Return [X, Y] of the center of cell containing provided text 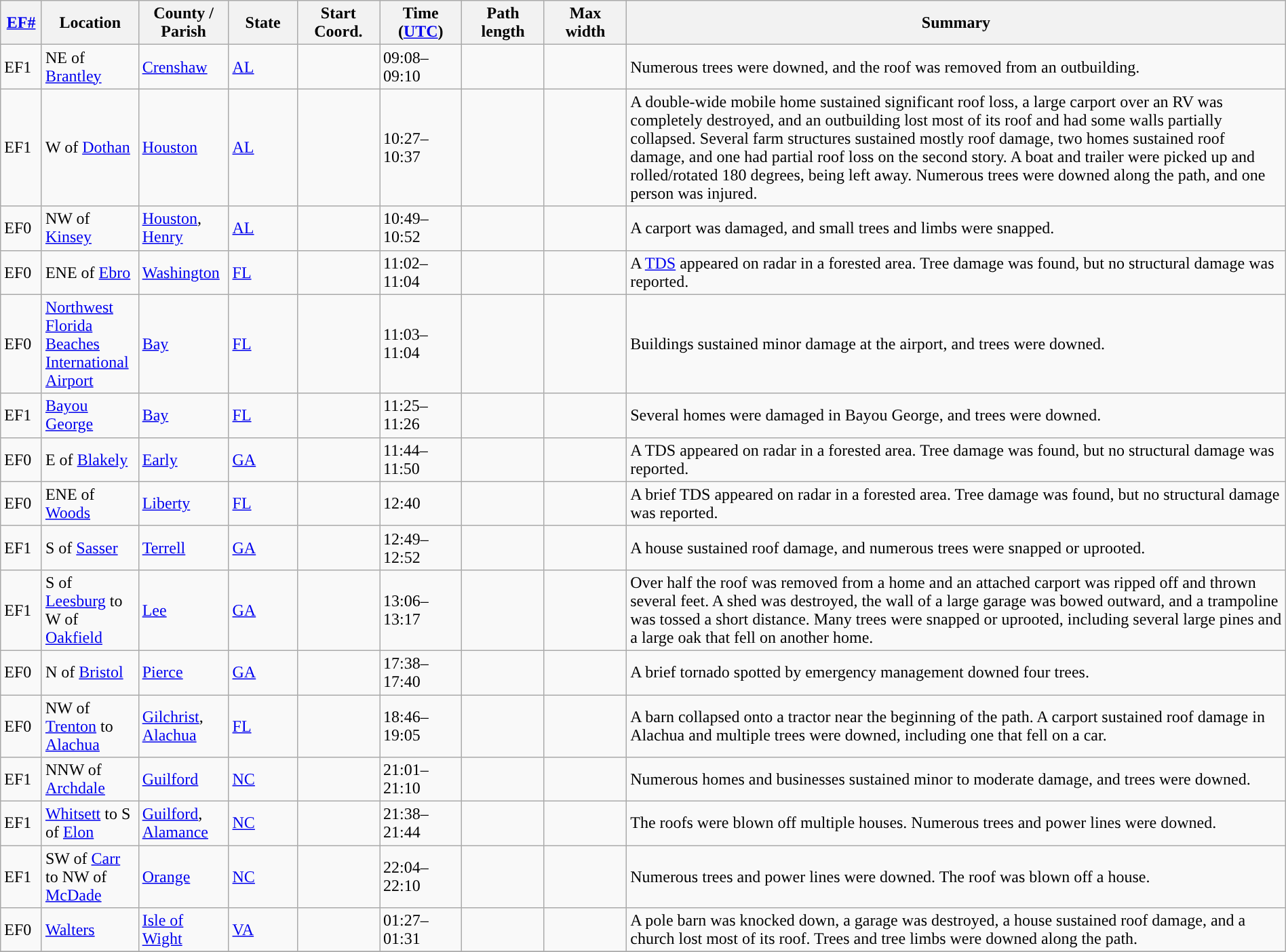
S of Sasser [90, 548]
Terrell [183, 548]
Whitsett to S of Elon [90, 823]
Several homes were damaged in Bayou George, and trees were downed. [956, 415]
VA [263, 930]
01:27–01:31 [421, 930]
State [263, 23]
Max width [585, 23]
Bayou George [90, 415]
11:02–11:04 [421, 273]
12:49–12:52 [421, 548]
NNW of Archdale [90, 780]
NW of Kinsey [90, 228]
Guilford, Alamance [183, 823]
22:04–22:10 [421, 877]
11:03–11:04 [421, 344]
SW of Carr to NW of McDade [90, 877]
13:06–13:17 [421, 610]
Location [90, 23]
Pierce [183, 673]
Start Coord. [338, 23]
County / Parish [183, 23]
Walters [90, 930]
10:27–10:37 [421, 148]
E of Blakely [90, 460]
Path length [503, 23]
Buildings sustained minor damage at the airport, and trees were downed. [956, 344]
Summary [956, 23]
17:38–17:40 [421, 673]
ENE of Woods [90, 503]
12:40 [421, 503]
Time (UTC) [421, 23]
Early [183, 460]
N of Bristol [90, 673]
A carport was damaged, and small trees and limbs were snapped. [956, 228]
09:08–09:10 [421, 66]
Gilchrist, Alachua [183, 726]
Houston, Henry [183, 228]
ENE of Ebro [90, 273]
A house sustained roof damage, and numerous trees were snapped or uprooted. [956, 548]
Houston [183, 148]
NE of Brantley [90, 66]
Washington [183, 273]
NW of Trenton to Alachua [90, 726]
EF# [22, 23]
Guilford [183, 780]
S of Leesburg to W of Oakfield [90, 610]
Numerous homes and businesses sustained minor to moderate damage, and trees were downed. [956, 780]
A brief TDS appeared on radar in a forested area. Tree damage was found, but no structural damage was reported. [956, 503]
The roofs were blown off multiple houses. Numerous trees and power lines were downed. [956, 823]
21:01–21:10 [421, 780]
11:25–11:26 [421, 415]
Lee [183, 610]
11:44–11:50 [421, 460]
A brief tornado spotted by emergency management downed four trees. [956, 673]
18:46–19:05 [421, 726]
Numerous trees and power lines were downed. The roof was blown off a house. [956, 877]
21:38–21:44 [421, 823]
Isle of Wight [183, 930]
Crenshaw [183, 66]
Orange [183, 877]
Numerous trees were downed, and the roof was removed from an outbuilding. [956, 66]
10:49–10:52 [421, 228]
Northwest Florida Beaches International Airport [90, 344]
W of Dothan [90, 148]
Liberty [183, 503]
